Output the (X, Y) coordinate of the center of the cell containing the given text.  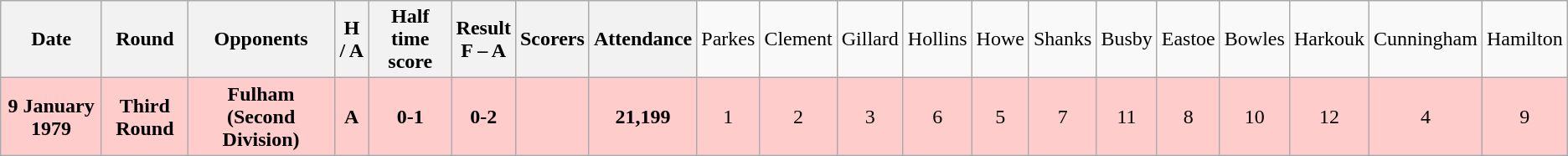
11 (1127, 117)
6 (937, 117)
5 (1000, 117)
Opponents (261, 39)
0-1 (410, 117)
Eastoe (1188, 39)
21,199 (642, 117)
1 (729, 117)
4 (1426, 117)
Date (52, 39)
H / A (352, 39)
Half time score (410, 39)
Scorers (552, 39)
10 (1255, 117)
Attendance (642, 39)
Clement (798, 39)
Harkouk (1328, 39)
Fulham (Second Division) (261, 117)
Parkes (729, 39)
Cunningham (1426, 39)
Gillard (869, 39)
3 (869, 117)
2 (798, 117)
0-2 (483, 117)
12 (1328, 117)
Bowles (1255, 39)
8 (1188, 117)
Shanks (1062, 39)
Round (144, 39)
9 January 1979 (52, 117)
9 (1524, 117)
Hollins (937, 39)
Third Round (144, 117)
Howe (1000, 39)
7 (1062, 117)
Busby (1127, 39)
A (352, 117)
ResultF – A (483, 39)
Hamilton (1524, 39)
